Scan for the cell matching the given text and deliver its [x, y] coordinate at center. 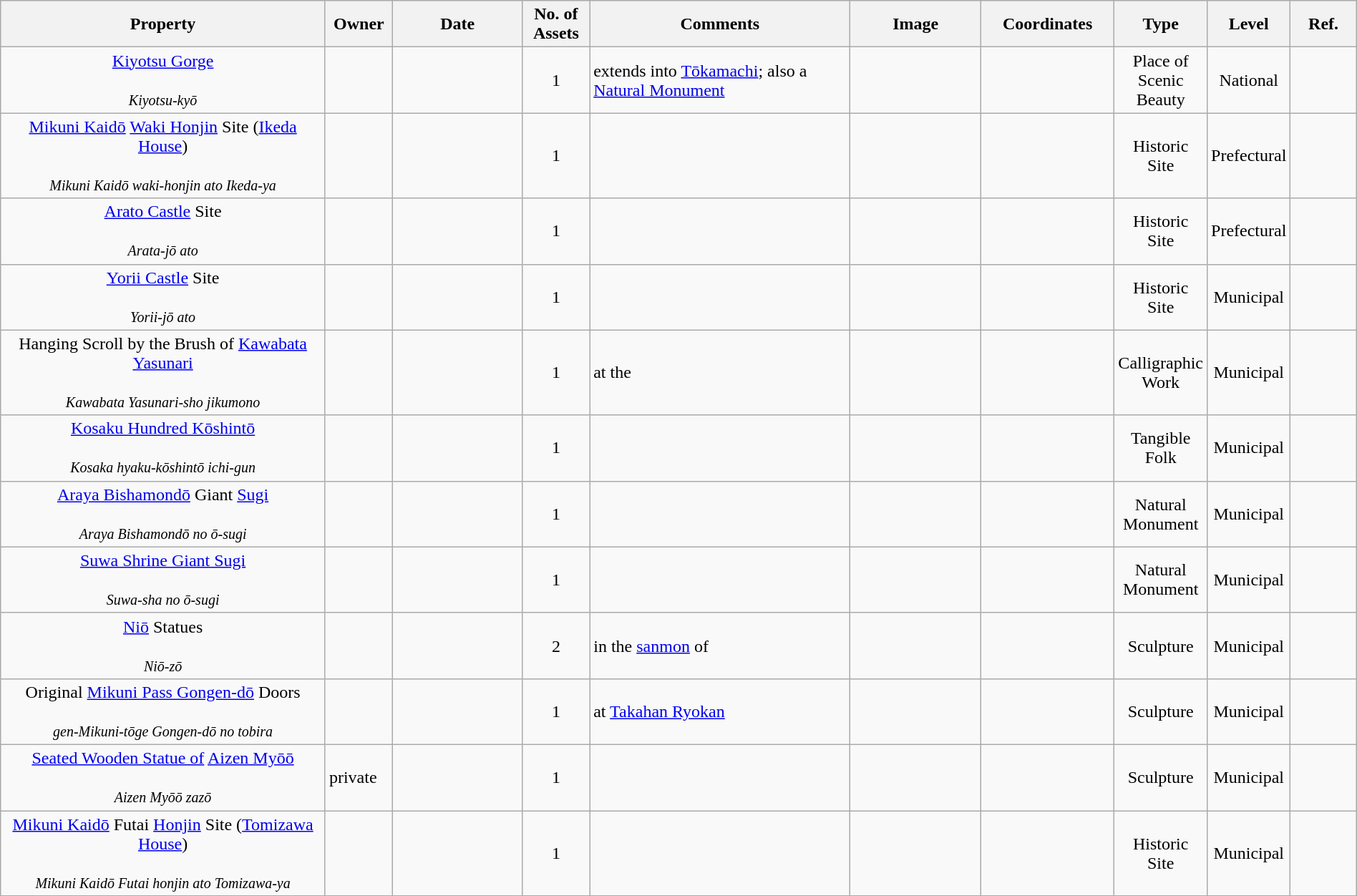
Mikuni Kaidō Waki Honjin Site (Ikeda House)Mikuni Kaidō waki-honjin ato Ikeda-ya [163, 156]
Yorii Castle SiteYorii-jō ato [163, 297]
at the [720, 372]
Araya Bishamondō Giant SugiAraya Bishamondō no ō-sugi [163, 514]
Level [1249, 24]
2 [556, 646]
Suwa Shrine Giant SugiSuwa-sha no ō-sugi [163, 580]
Seated Wooden Statue of Aizen MyōōAizen Myōō zazō [163, 777]
Place of Scenic Beauty [1161, 80]
Mikuni Kaidō Futai Honjin Site (Tomizawa House)Mikuni Kaidō Futai honjin ato Tomizawa-ya [163, 853]
Hanging Scroll by the Brush of Kawabata YasunariKawabata Yasunari-sho jikumono [163, 372]
Image [916, 24]
private [359, 777]
Date [457, 24]
National [1249, 80]
Type [1161, 24]
No. of Assets [556, 24]
Property [163, 24]
Tangible Folk [1161, 448]
extends into Tōkamachi; also a Natural Monument [720, 80]
Comments [720, 24]
Arato Castle SiteArata-jō ato [163, 231]
Kiyotsu GorgeKiyotsu-kyō [163, 80]
Niō StatuesNiō-zō [163, 646]
Ref. [1323, 24]
in the sanmon of [720, 646]
Kosaku Hundred KōshintōKosaka hyaku-kōshintō ichi-gun [163, 448]
at Takahan Ryokan [720, 711]
Coordinates [1048, 24]
Calligraphic Work [1161, 372]
Owner [359, 24]
Original Mikuni Pass Gongen-dō Doorsgen-Mikuni-tōge Gongen-dō no tobira [163, 711]
